Locate the cell with the specified text and output its (X, Y) center coordinate. 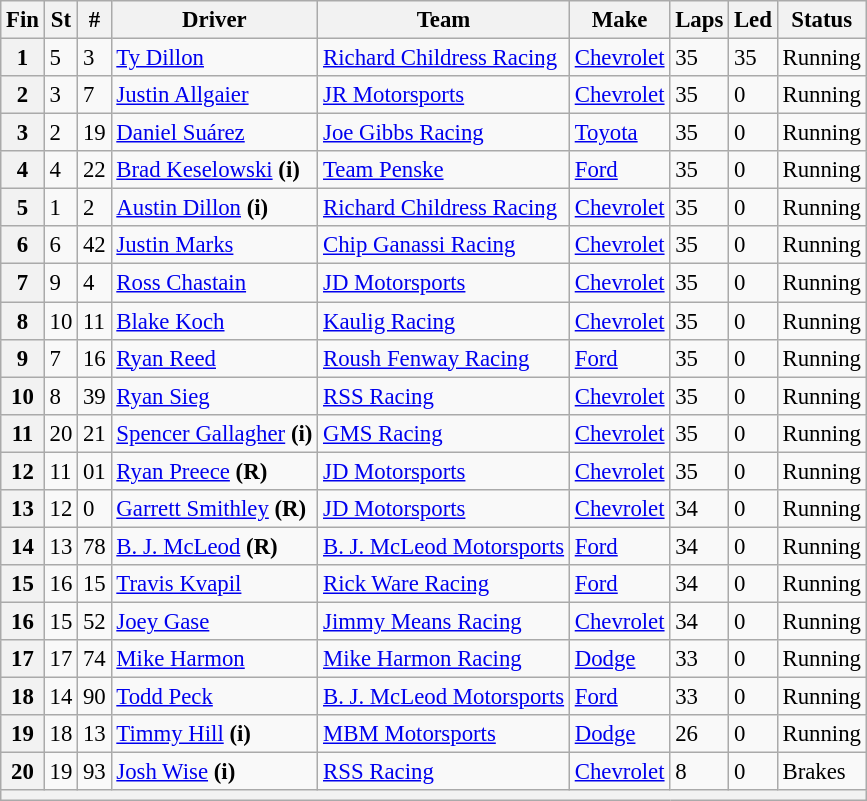
Driver (214, 20)
St (60, 20)
21 (94, 433)
26 (700, 734)
Garrett Smithley (R) (214, 509)
22 (94, 170)
Led (754, 20)
Make (619, 20)
Travis Kvapil (214, 584)
93 (94, 772)
39 (94, 396)
Todd Peck (214, 697)
Toyota (619, 133)
Josh Wise (i) (214, 772)
Ryan Sieg (214, 396)
Brad Keselowski (i) (214, 170)
Mike Harmon Racing (444, 659)
Fin (23, 20)
Chip Ganassi Racing (444, 245)
Kaulig Racing (444, 321)
Ross Chastain (214, 283)
Ty Dillon (214, 58)
Joey Gase (214, 621)
Justin Allgaier (214, 95)
Joe Gibbs Racing (444, 133)
Status (822, 20)
Ryan Reed (214, 358)
Team Penske (444, 170)
MBM Motorsports (444, 734)
Daniel Suárez (214, 133)
Team (444, 20)
Blake Koch (214, 321)
52 (94, 621)
78 (94, 546)
Ryan Preece (R) (214, 471)
Austin Dillon (i) (214, 208)
Jimmy Means Racing (444, 621)
Spencer Gallagher (i) (214, 433)
Mike Harmon (214, 659)
# (94, 20)
42 (94, 245)
01 (94, 471)
Timmy Hill (i) (214, 734)
74 (94, 659)
Roush Fenway Racing (444, 358)
GMS Racing (444, 433)
Brakes (822, 772)
JR Motorsports (444, 95)
90 (94, 697)
Laps (700, 20)
Rick Ware Racing (444, 584)
B. J. McLeod (R) (214, 546)
Justin Marks (214, 245)
